For the text-containing cell, return its midpoint in [X, Y] coordinate format. 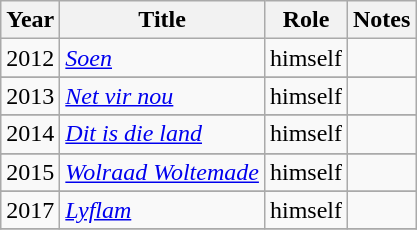
Title [162, 20]
2017 [30, 210]
Soen [162, 58]
Lyflam [162, 210]
2015 [30, 172]
Net vir nou [162, 96]
Year [30, 20]
Wolraad Woltemade [162, 172]
Role [306, 20]
2014 [30, 134]
Notes [382, 20]
2012 [30, 58]
2013 [30, 96]
Dit is die land [162, 134]
